Identify which cell holds the provided text, then report its [x, y] central coordinate. 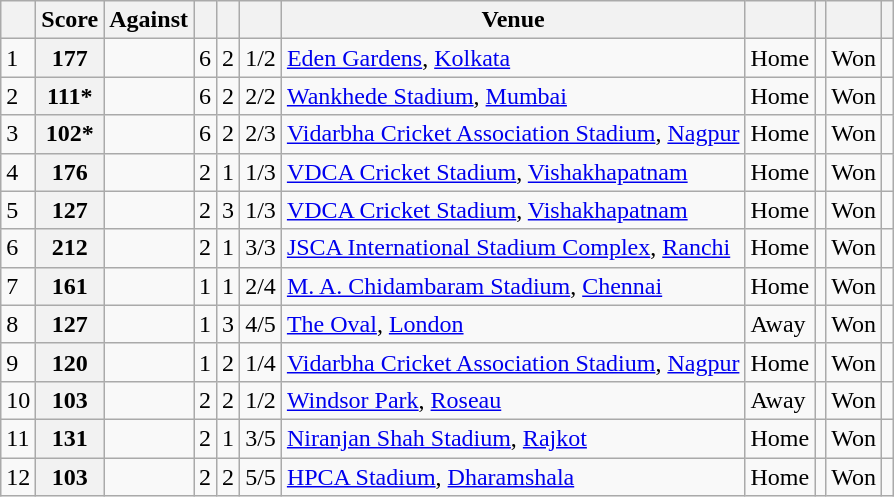
Niranjan Shah Stadium, Rajkot [513, 438]
Score [70, 20]
12 [18, 477]
Windsor Park, Roseau [513, 400]
7 [18, 286]
2/2 [261, 96]
212 [70, 248]
3/3 [261, 248]
4/5 [261, 324]
9 [18, 362]
120 [70, 362]
3/5 [261, 438]
HPCA Stadium, Dharamshala [513, 477]
Against [149, 20]
JSCA International Stadium Complex, Ranchi [513, 248]
5/5 [261, 477]
1/4 [261, 362]
177 [70, 58]
4 [18, 172]
Eden Gardens, Kolkata [513, 58]
11 [18, 438]
Venue [513, 20]
102* [70, 134]
111* [70, 96]
161 [70, 286]
176 [70, 172]
8 [18, 324]
10 [18, 400]
131 [70, 438]
Wankhede Stadium, Mumbai [513, 96]
The Oval, London [513, 324]
2/4 [261, 286]
5 [18, 210]
2/3 [261, 134]
M. A. Chidambaram Stadium, Chennai [513, 286]
